Locate the cell with the specified text and output its [x, y] center coordinate. 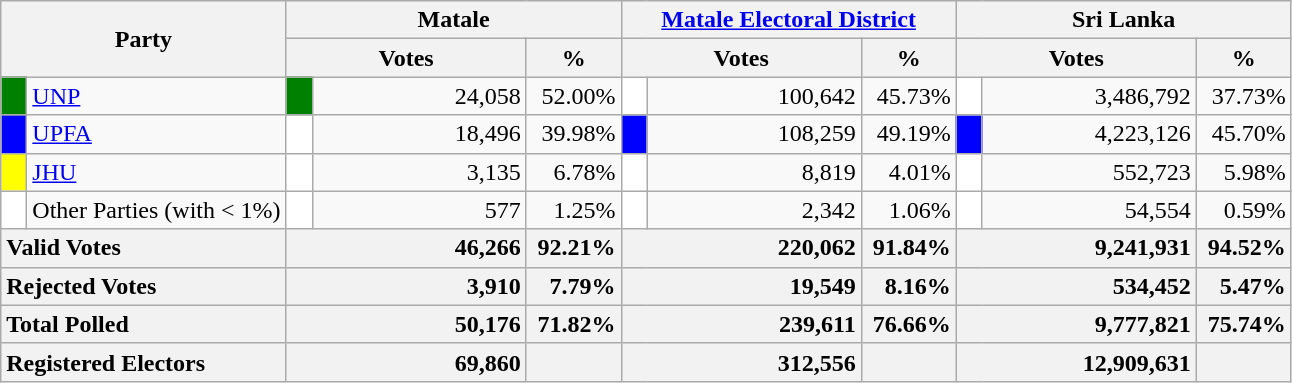
2,342 [754, 210]
4.01% [908, 172]
312,556 [741, 362]
577 [419, 210]
50,176 [406, 324]
Total Polled [144, 324]
45.70% [1244, 134]
Sri Lanka [1124, 20]
12,909,631 [1076, 362]
3,135 [419, 172]
4,223,126 [1089, 134]
552,723 [1089, 172]
46,266 [406, 248]
94.52% [1244, 248]
9,777,821 [1076, 324]
5.98% [1244, 172]
239,611 [741, 324]
UNP [156, 96]
54,554 [1089, 210]
108,259 [754, 134]
75.74% [1244, 324]
Rejected Votes [144, 286]
71.82% [574, 324]
24,058 [419, 96]
JHU [156, 172]
534,452 [1076, 286]
45.73% [908, 96]
76.66% [908, 324]
91.84% [908, 248]
3,486,792 [1089, 96]
19,549 [741, 286]
7.79% [574, 286]
5.47% [1244, 286]
6.78% [574, 172]
100,642 [754, 96]
1.06% [908, 210]
18,496 [419, 134]
220,062 [741, 248]
8,819 [754, 172]
69,860 [406, 362]
1.25% [574, 210]
92.21% [574, 248]
0.59% [1244, 210]
37.73% [1244, 96]
UPFA [156, 134]
49.19% [908, 134]
Matale [454, 20]
52.00% [574, 96]
Registered Electors [144, 362]
Valid Votes [144, 248]
3,910 [406, 286]
Matale Electoral District [788, 20]
8.16% [908, 286]
9,241,931 [1076, 248]
39.98% [574, 134]
Party [144, 39]
Other Parties (with < 1%) [156, 210]
